Find where the given text appears and provide that cell's center as [x, y] coordinate. 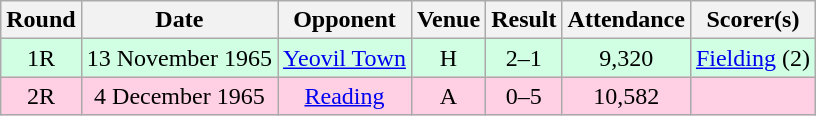
10,582 [626, 96]
Reading [345, 96]
Yeovil Town [345, 58]
13 November 1965 [179, 58]
Venue [448, 20]
9,320 [626, 58]
2–1 [524, 58]
Round [41, 20]
Attendance [626, 20]
A [448, 96]
Date [179, 20]
1R [41, 58]
Opponent [345, 20]
Scorer(s) [752, 20]
2R [41, 96]
H [448, 58]
4 December 1965 [179, 96]
Fielding (2) [752, 58]
0–5 [524, 96]
Result [524, 20]
